Locate the cell with the specified text and output its (X, Y) center coordinate. 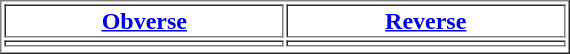
Obverse (144, 20)
Reverse (425, 20)
